Search for the cell housing the specified text and yield its [x, y] center coordinate. 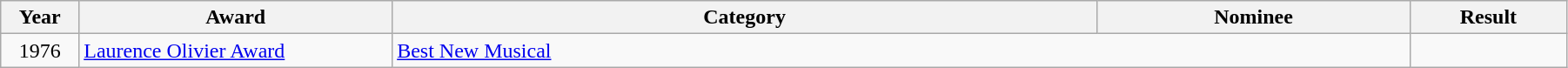
Year [40, 17]
Award [236, 17]
Best New Musical [901, 51]
Category [745, 17]
Result [1488, 17]
1976 [40, 51]
Laurence Olivier Award [236, 51]
Nominee [1254, 17]
